Scan for the cell matching the given text and deliver its [X, Y] coordinate at center. 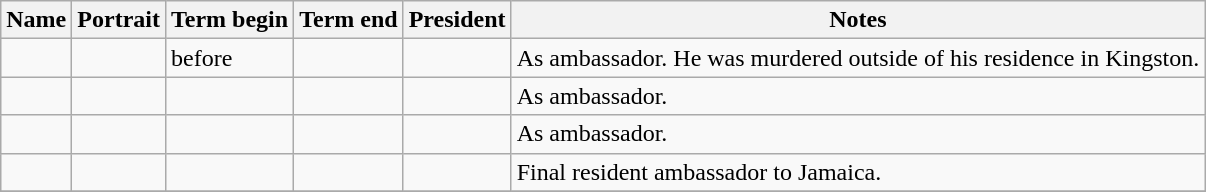
Term begin [229, 20]
Notes [858, 20]
Final resident ambassador to Jamaica. [858, 172]
As ambassador. He was murdered outside of his residence in Kingston. [858, 58]
Portrait [119, 20]
Term end [349, 20]
before [229, 58]
President [457, 20]
Name [36, 20]
